Detect which cell encompasses the target text, then output its [X, Y] center coordinate. 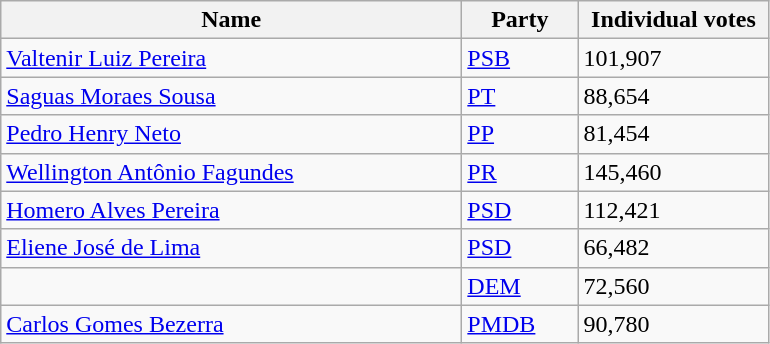
PSB [520, 58]
PMDB [520, 324]
81,454 [674, 134]
145,460 [674, 172]
90,780 [674, 324]
88,654 [674, 96]
Party [520, 20]
Pedro Henry Neto [232, 134]
Homero Alves Pereira [232, 210]
Carlos Gomes Bezerra [232, 324]
72,560 [674, 286]
Wellington Antônio Fagundes [232, 172]
66,482 [674, 248]
101,907 [674, 58]
Valtenir Luiz Pereira [232, 58]
DEM [520, 286]
Saguas Moraes Sousa [232, 96]
Eliene José de Lima [232, 248]
PR [520, 172]
Name [232, 20]
112,421 [674, 210]
Individual votes [674, 20]
PT [520, 96]
PP [520, 134]
